Return (x, y) of the center of cell containing provided text 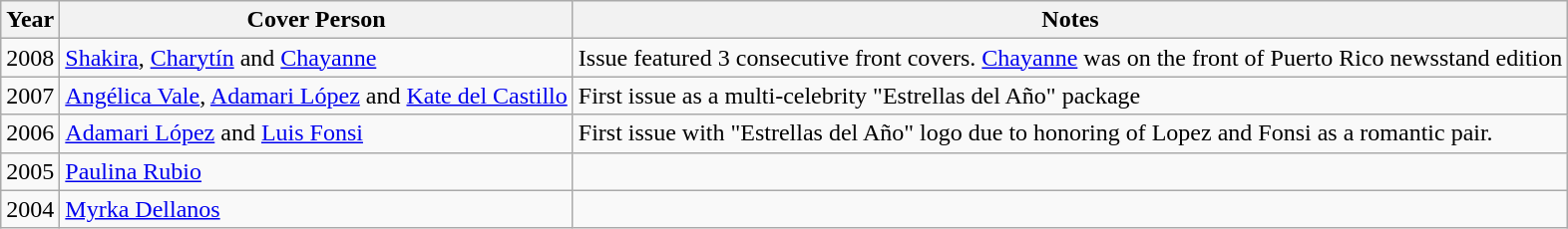
Issue featured 3 consecutive front covers. Chayanne was on the front of Puerto Rico newsstand edition (1069, 58)
Year (30, 20)
Shakira, Charytín and Chayanne (316, 58)
2005 (30, 171)
2008 (30, 58)
2007 (30, 96)
First issue as a multi-celebrity "Estrellas del Año" package (1069, 96)
2006 (30, 133)
Paulina Rubio (316, 171)
2004 (30, 209)
First issue with "Estrellas del Año" logo due to honoring of Lopez and Fonsi as a romantic pair. (1069, 133)
Angélica Vale, Adamari López and Kate del Castillo (316, 96)
Adamari López and Luis Fonsi (316, 133)
Notes (1069, 20)
Myrka Dellanos (316, 209)
Cover Person (316, 20)
